From the cell containing the given text, extract its center point as (X, Y) coordinate. 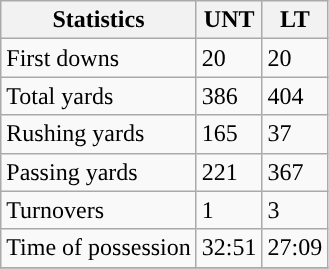
Rushing yards (99, 134)
37 (295, 134)
Statistics (99, 20)
Total yards (99, 96)
First downs (99, 58)
Turnovers (99, 210)
27:09 (295, 248)
UNT (229, 20)
32:51 (229, 248)
LT (295, 20)
165 (229, 134)
386 (229, 96)
404 (295, 96)
3 (295, 210)
221 (229, 172)
Passing yards (99, 172)
367 (295, 172)
Time of possession (99, 248)
1 (229, 210)
